Locate the cell with the specified text and output its [X, Y] center coordinate. 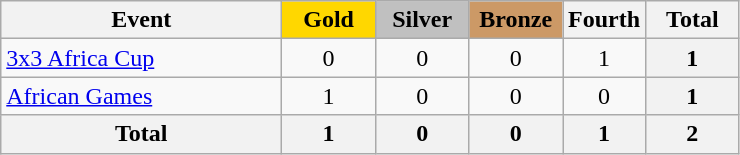
African Games [142, 96]
3x3 Africa Cup [142, 58]
Gold [329, 20]
2 [693, 134]
Silver [422, 20]
Fourth [604, 20]
Event [142, 20]
Bronze [516, 20]
